Return [x, y] of the center of cell containing provided text 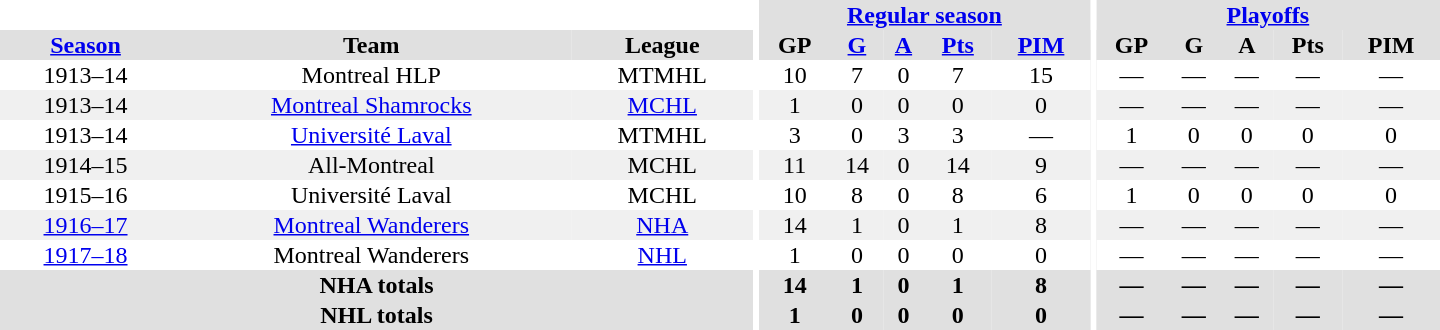
1917–18 [86, 255]
League [662, 45]
11 [794, 165]
1916–17 [86, 225]
Playoffs [1268, 15]
1915–16 [86, 195]
All-Montreal [371, 165]
6 [1041, 195]
NHL [662, 255]
Season [86, 45]
Team [371, 45]
9 [1041, 165]
Regular season [924, 15]
NHL totals [376, 315]
15 [1041, 75]
NHA totals [376, 285]
1914–15 [86, 165]
Montreal HLP [371, 75]
NHA [662, 225]
Montreal Shamrocks [371, 105]
